Output the (x, y) coordinate of the center of the cell containing the given text.  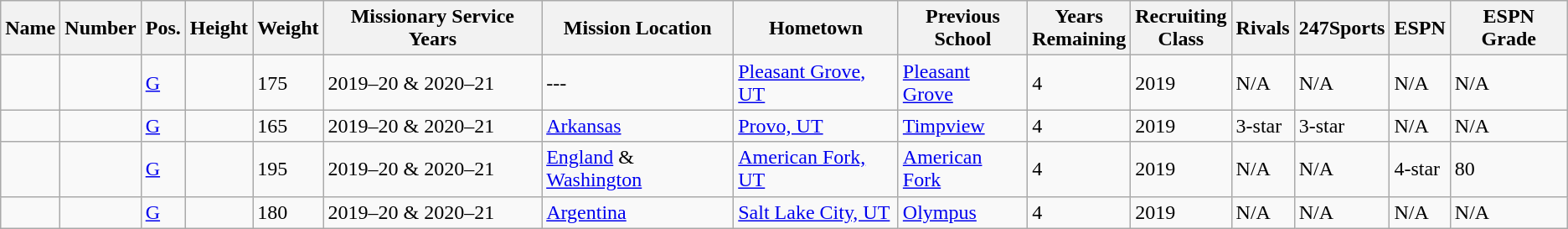
PreviousSchool (962, 29)
Pos. (162, 29)
--- (638, 82)
Provo, UT (816, 126)
175 (288, 82)
Height (219, 29)
247Sports (1342, 29)
195 (288, 169)
165 (288, 126)
Pleasant Grove (962, 82)
Argentina (638, 212)
ESPN (1420, 29)
American Fork (962, 169)
4-star (1420, 169)
Timpview (962, 126)
Arkansas (638, 126)
Hometown (816, 29)
Pleasant Grove, UT (816, 82)
Olympus (962, 212)
180 (288, 212)
Number (101, 29)
Salt Lake City, UT (816, 212)
England & Washington (638, 169)
YearsRemaining (1079, 29)
ESPN Grade (1509, 29)
80 (1509, 169)
Rivals (1263, 29)
Mission Location (638, 29)
Name (30, 29)
American Fork, UT (816, 169)
Weight (288, 29)
Missionary Service Years (432, 29)
RecruitingClass (1181, 29)
